Scan for the cell matching the given text and deliver its [X, Y] coordinate at center. 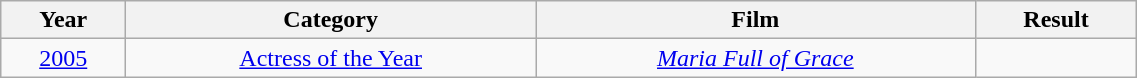
Year [64, 20]
2005 [64, 58]
Maria Full of Grace [756, 58]
Result [1056, 20]
Film [756, 20]
Actress of the Year [331, 58]
Category [331, 20]
